Extract the [x, y] coordinate from the center of the cell holding the provided text.  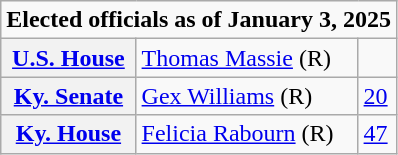
47 [377, 134]
Ky. House [68, 134]
U.S. House [68, 58]
Felicia Rabourn (R) [247, 134]
Gex Williams (R) [247, 96]
Thomas Massie (R) [247, 58]
Elected officials as of January 3, 2025 [199, 20]
Ky. Senate [68, 96]
20 [377, 96]
